Capture the cell that displays the provided text and extract its [X, Y] central coordinate. 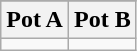
Pot A [35, 20]
Pot B [102, 20]
